Determine the (X, Y) coordinate at the center of the cell enclosing the given text.  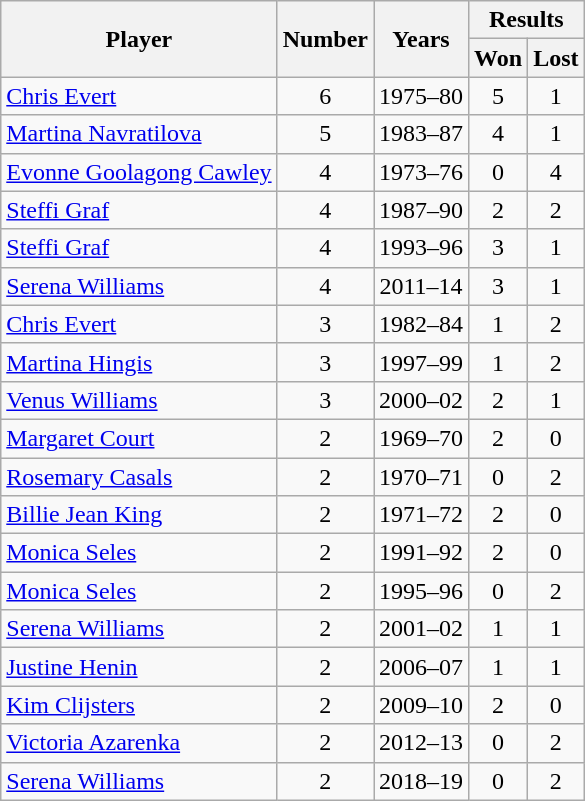
Player (139, 39)
2012–13 (422, 743)
1997–99 (422, 362)
1987–90 (422, 210)
Victoria Azarenka (139, 743)
Martina Navratilova (139, 134)
2000–02 (422, 400)
Rosemary Casals (139, 477)
Venus Williams (139, 400)
2011–14 (422, 286)
6 (325, 96)
Won (498, 58)
2006–07 (422, 667)
Results (527, 20)
1973–76 (422, 172)
1975–80 (422, 96)
Billie Jean King (139, 515)
Margaret Court (139, 438)
1982–84 (422, 324)
1995–96 (422, 591)
Martina Hingis (139, 362)
Justine Henin (139, 667)
1991–92 (422, 553)
2001–02 (422, 629)
1983–87 (422, 134)
2018–19 (422, 781)
1969–70 (422, 438)
Evonne Goolagong Cawley (139, 172)
1971–72 (422, 515)
Lost (556, 58)
1970–71 (422, 477)
Years (422, 39)
Number (325, 39)
1993–96 (422, 248)
Kim Clijsters (139, 705)
2009–10 (422, 705)
